Return the [X, Y] coordinate for the center point of the cell that contains the specified text.  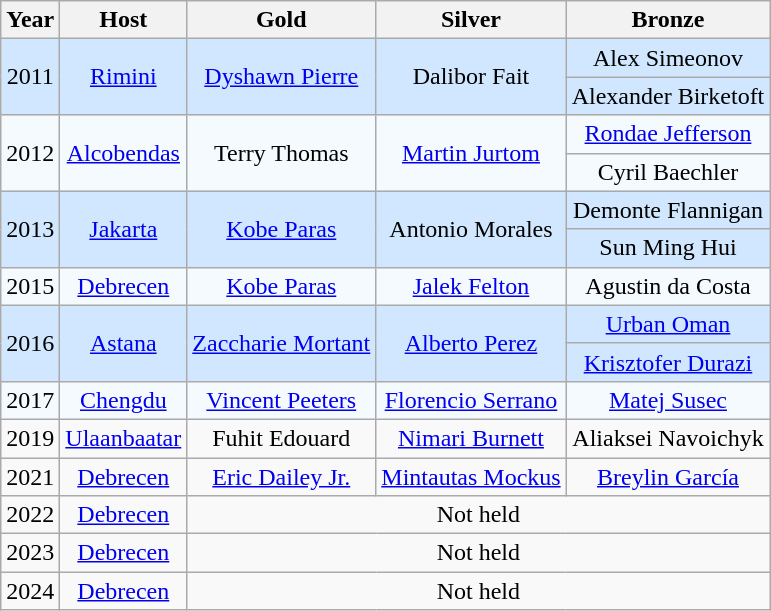
2024 [30, 591]
Urban Oman [668, 324]
2021 [30, 477]
Vincent Peeters [282, 400]
Cyril Baechler [668, 172]
Alex Simeonov [668, 58]
Florencio Serrano [471, 400]
Zaccharie Mortant [282, 343]
Breylin García [668, 477]
Alberto Perez [471, 343]
Sun Ming Hui [668, 248]
Antonio Morales [471, 229]
Rondae Jefferson [668, 134]
Agustin da Costa [668, 286]
Chengdu [124, 400]
Host [124, 20]
Demonte Flannigan [668, 210]
Ulaanbaatar [124, 438]
2011 [30, 77]
2015 [30, 286]
Gold [282, 20]
Rimini [124, 77]
Eric Dailey Jr. [282, 477]
Dalibor Fait [471, 77]
Mintautas Mockus [471, 477]
Astana [124, 343]
2016 [30, 343]
2017 [30, 400]
Fuhit Edouard [282, 438]
Krisztofer Durazi [668, 362]
Nimari Burnett [471, 438]
Jakarta [124, 229]
Alexander Birketoft [668, 96]
2023 [30, 553]
Martin Jurtom [471, 153]
Year [30, 20]
Matej Susec [668, 400]
Aliaksei Navoichyk [668, 438]
2013 [30, 229]
Bronze [668, 20]
Silver [471, 20]
2019 [30, 438]
Dyshawn Pierre [282, 77]
Jalek Felton [471, 286]
Alcobendas [124, 153]
2022 [30, 515]
2012 [30, 153]
Terry Thomas [282, 153]
